Return the [X, Y] coordinate for the center point of the cell that contains the specified text.  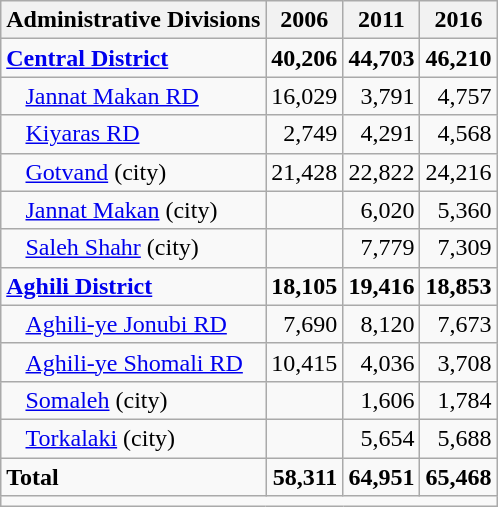
22,822 [382, 172]
Torkalaki (city) [134, 438]
16,029 [304, 96]
Saleh Shahr (city) [134, 248]
2,749 [304, 134]
46,210 [458, 58]
Central District [134, 58]
40,206 [304, 58]
44,703 [382, 58]
64,951 [382, 477]
4,757 [458, 96]
Total [134, 477]
Somaleh (city) [134, 400]
4,036 [382, 362]
Kiyaras RD [134, 134]
3,708 [458, 362]
2011 [382, 20]
18,105 [304, 286]
7,690 [304, 324]
5,360 [458, 210]
7,309 [458, 248]
21,428 [304, 172]
7,673 [458, 324]
Jannat Makan (city) [134, 210]
2006 [304, 20]
Aghili-ye Shomali RD [134, 362]
1,784 [458, 400]
Administrative Divisions [134, 20]
4,291 [382, 134]
1,606 [382, 400]
65,468 [458, 477]
4,568 [458, 134]
Jannat Makan RD [134, 96]
10,415 [304, 362]
58,311 [304, 477]
6,020 [382, 210]
Aghili District [134, 286]
7,779 [382, 248]
19,416 [382, 286]
Gotvand (city) [134, 172]
3,791 [382, 96]
18,853 [458, 286]
Aghili-ye Jonubi RD [134, 324]
24,216 [458, 172]
2016 [458, 20]
5,688 [458, 438]
5,654 [382, 438]
8,120 [382, 324]
